Return [x, y] of the center of cell containing provided text 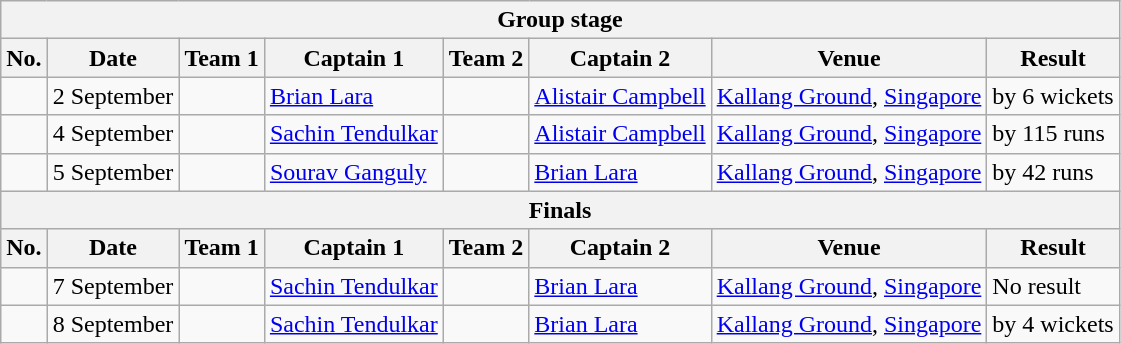
Finals [560, 210]
4 September [113, 134]
by 115 runs [1053, 134]
by 6 wickets [1053, 96]
Group stage [560, 20]
5 September [113, 172]
Sourav Ganguly [354, 172]
by 42 runs [1053, 172]
8 September [113, 324]
2 September [113, 96]
by 4 wickets [1053, 324]
No result [1053, 286]
7 September [113, 286]
